Search for the cell housing the specified text and yield its [X, Y] center coordinate. 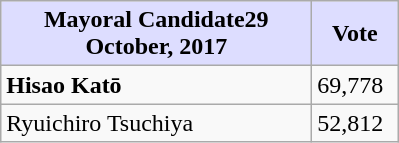
Mayoral Candidate29 October, 2017 [156, 34]
Ryuichiro Tsuchiya [156, 123]
Hisao Katō [156, 85]
Vote [355, 34]
69,778 [355, 85]
52,812 [355, 123]
